Extract the [x, y] coordinate from the center of the cell holding the provided text.  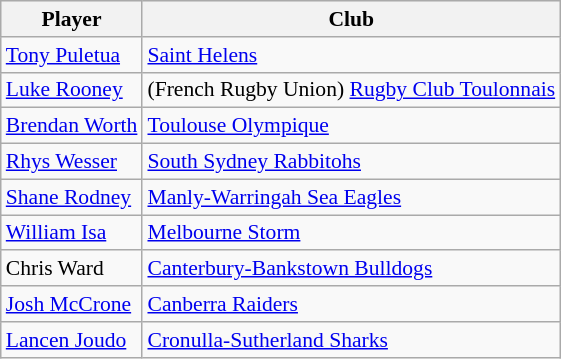
Lancen Joudo [72, 340]
Toulouse Olympique [351, 126]
Chris Ward [72, 269]
Canberra Raiders [351, 304]
Saint Helens [351, 55]
Tony Puletua [72, 55]
Canterbury-Bankstown Bulldogs [351, 269]
Brendan Worth [72, 126]
Josh McCrone [72, 304]
Melbourne Storm [351, 233]
(French Rugby Union) Rugby Club Toulonnais [351, 90]
Manly-Warringah Sea Eagles [351, 197]
Shane Rodney [72, 197]
Club [351, 19]
South Sydney Rabbitohs [351, 162]
William Isa [72, 233]
Cronulla-Sutherland Sharks [351, 340]
Rhys Wesser [72, 162]
Luke Rooney [72, 90]
Player [72, 19]
